For the text-containing cell, return its midpoint in [x, y] coordinate format. 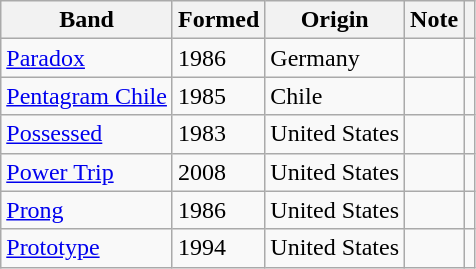
Chile [335, 96]
Note [434, 20]
Prototype [87, 248]
Germany [335, 58]
Possessed [87, 134]
1985 [218, 96]
1994 [218, 248]
Paradox [87, 58]
1983 [218, 134]
Pentagram Chile [87, 96]
Origin [335, 20]
Band [87, 20]
Formed [218, 20]
2008 [218, 172]
Prong [87, 210]
Power Trip [87, 172]
